Locate the cell with the specified text and output its (x, y) center coordinate. 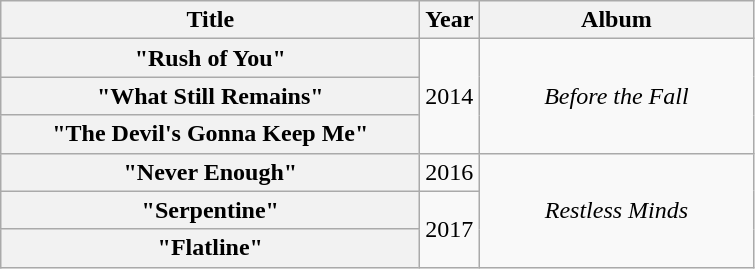
"Rush of You" (210, 58)
Title (210, 20)
Restless Minds (616, 210)
Year (450, 20)
"Never Enough" (210, 172)
Before the Fall (616, 96)
2014 (450, 96)
Album (616, 20)
"Flatline" (210, 248)
"The Devil's Gonna Keep Me" (210, 134)
2017 (450, 229)
"What Still Remains" (210, 96)
"Serpentine" (210, 210)
2016 (450, 172)
